Identify which cell holds the provided text, then report its [X, Y] central coordinate. 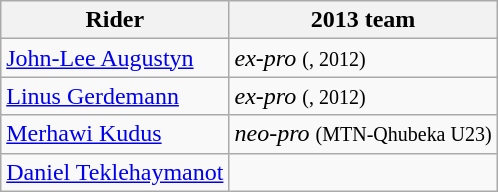
Merhawi Kudus [115, 134]
Linus Gerdemann [115, 96]
John-Lee Augustyn [115, 58]
Rider [115, 20]
2013 team [363, 20]
Daniel Teklehaymanot [115, 172]
neo-pro (MTN-Qhubeka U23) [363, 134]
